For the text-containing cell, return its midpoint in (x, y) coordinate format. 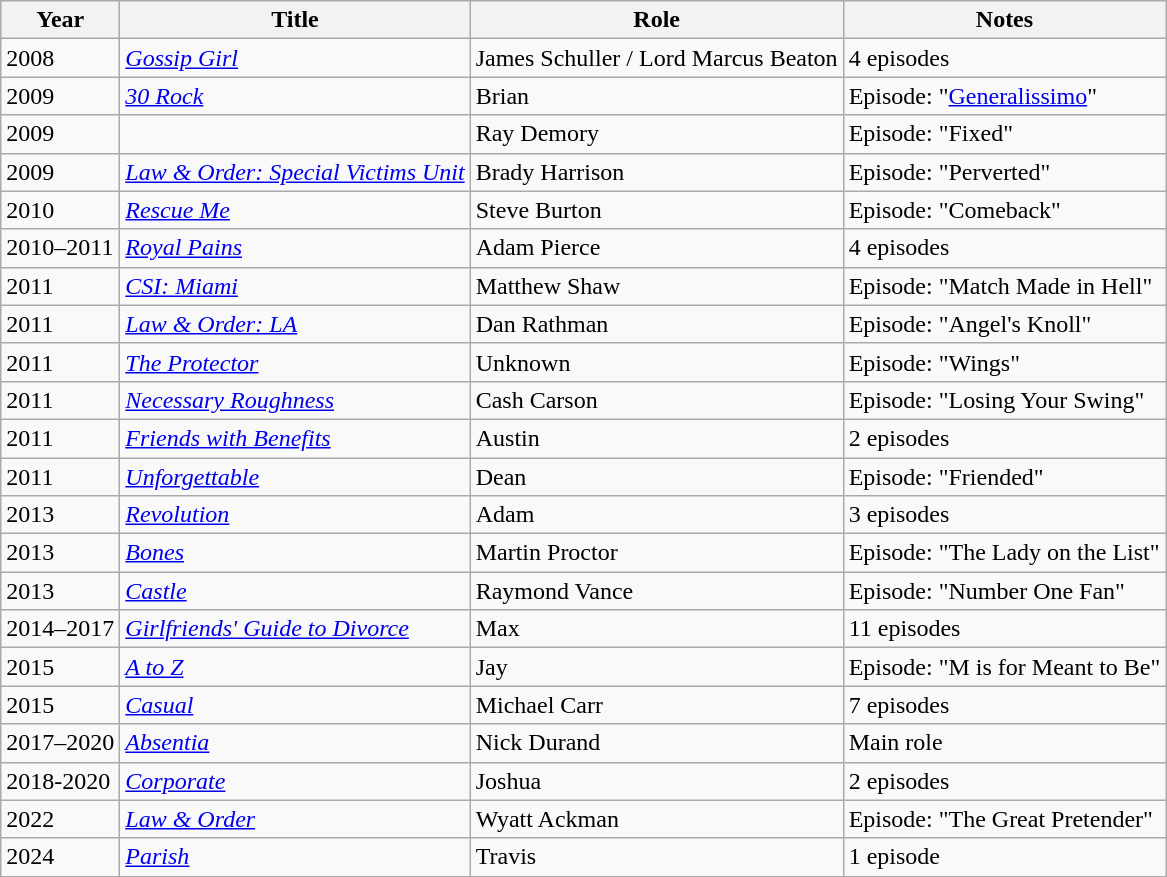
Adam (656, 515)
Rescue Me (295, 210)
Gossip Girl (295, 58)
Law & Order (295, 819)
11 episodes (1004, 629)
Episode: "Fixed" (1004, 134)
Royal Pains (295, 248)
2022 (60, 819)
Wyatt Ackman (656, 819)
Nick Durand (656, 743)
Bones (295, 553)
2010 (60, 210)
Episode: "Number One Fan" (1004, 591)
Dan Rathman (656, 324)
Girlfriends' Guide to Divorce (295, 629)
Martin Proctor (656, 553)
Title (295, 20)
Episode: "Match Made in Hell" (1004, 286)
Michael Carr (656, 705)
2008 (60, 58)
2024 (60, 857)
Brady Harrison (656, 172)
Steve Burton (656, 210)
CSI: Miami (295, 286)
Main role (1004, 743)
Raymond Vance (656, 591)
Adam Pierce (656, 248)
Role (656, 20)
Unknown (656, 362)
Episode: "Perverted" (1004, 172)
Law & Order: Special Victims Unit (295, 172)
Episode: "Friended" (1004, 477)
Corporate (295, 781)
Episode: "Generalissimo" (1004, 96)
Absentia (295, 743)
1 episode (1004, 857)
Travis (656, 857)
2017–2020 (60, 743)
Joshua (656, 781)
30 Rock (295, 96)
Jay (656, 667)
A to Z (295, 667)
James Schuller / Lord Marcus Beaton (656, 58)
Year (60, 20)
Max (656, 629)
Notes (1004, 20)
Episode: "The Great Pretender" (1004, 819)
Parish (295, 857)
Casual (295, 705)
2010–2011 (60, 248)
3 episodes (1004, 515)
Brian (656, 96)
The Protector (295, 362)
Episode: "M is for Meant to Be" (1004, 667)
2014–2017 (60, 629)
Dean (656, 477)
Revolution (295, 515)
Episode: "Comeback" (1004, 210)
Episode: "Losing Your Swing" (1004, 400)
7 episodes (1004, 705)
Episode: "The Lady on the List" (1004, 553)
Episode: "Wings" (1004, 362)
Law & Order: LA (295, 324)
2018-2020 (60, 781)
Necessary Roughness (295, 400)
Unforgettable (295, 477)
Matthew Shaw (656, 286)
Friends with Benefits (295, 438)
Austin (656, 438)
Ray Demory (656, 134)
Castle (295, 591)
Cash Carson (656, 400)
Episode: "Angel's Knoll" (1004, 324)
